Capture the cell that displays the provided text and extract its [X, Y] central coordinate. 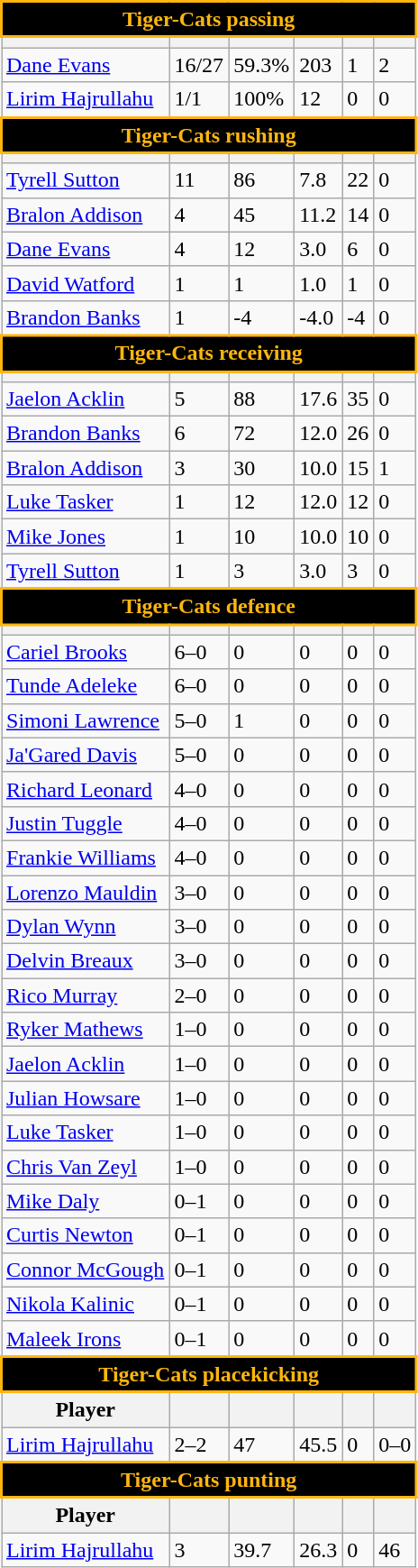
26.3 [319, 1550]
46 [395, 1550]
Cariel Brooks [86, 652]
2–2 [199, 1444]
Justin Tuggle [86, 823]
11.2 [319, 215]
Richard Leonard [86, 789]
30 [261, 468]
7.8 [319, 180]
David Watford [86, 283]
15 [359, 468]
Connor McGough [86, 1270]
39.7 [261, 1550]
2 [395, 65]
59.3% [261, 65]
Nikola Kalinic [86, 1304]
35 [359, 399]
45 [261, 215]
14 [359, 215]
16/27 [199, 65]
203 [319, 65]
0–0 [395, 1444]
11 [199, 180]
Maleek Irons [86, 1338]
1.0 [319, 283]
86 [261, 180]
47 [261, 1444]
Tiger-Cats rushing [209, 135]
Curtis Newton [86, 1235]
Frankie Williams [86, 857]
2–0 [199, 995]
Mike Daly [86, 1201]
Tiger-Cats placekicking [209, 1374]
Tiger-Cats passing [209, 20]
Delvin Breaux [86, 961]
Julian Howsare [86, 1098]
-4.0 [319, 317]
Chris Van Zeyl [86, 1167]
Tiger-Cats receiving [209, 353]
22 [359, 180]
100% [261, 99]
Tiger-Cats punting [209, 1480]
Dylan Wynn [86, 927]
45.5 [319, 1444]
Lorenzo Mauldin [86, 892]
26 [359, 434]
Tunde Adeleke [86, 686]
1/1 [199, 99]
72 [261, 434]
Simoni Lawrence [86, 720]
Mike Jones [86, 536]
Tiger-Cats defence [209, 607]
88 [261, 399]
17.6 [319, 399]
5 [199, 399]
Rico Murray [86, 995]
Ryker Mathews [86, 1030]
Ja'Gared Davis [86, 755]
